Find where the given text appears and provide that cell's center as [x, y] coordinate. 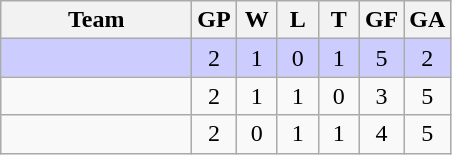
Team [96, 20]
GA [428, 20]
GF [381, 20]
W [256, 20]
3 [381, 96]
L [298, 20]
T [338, 20]
GP [214, 20]
4 [381, 134]
